Extract the (x, y) coordinate from the center of the cell holding the provided text.  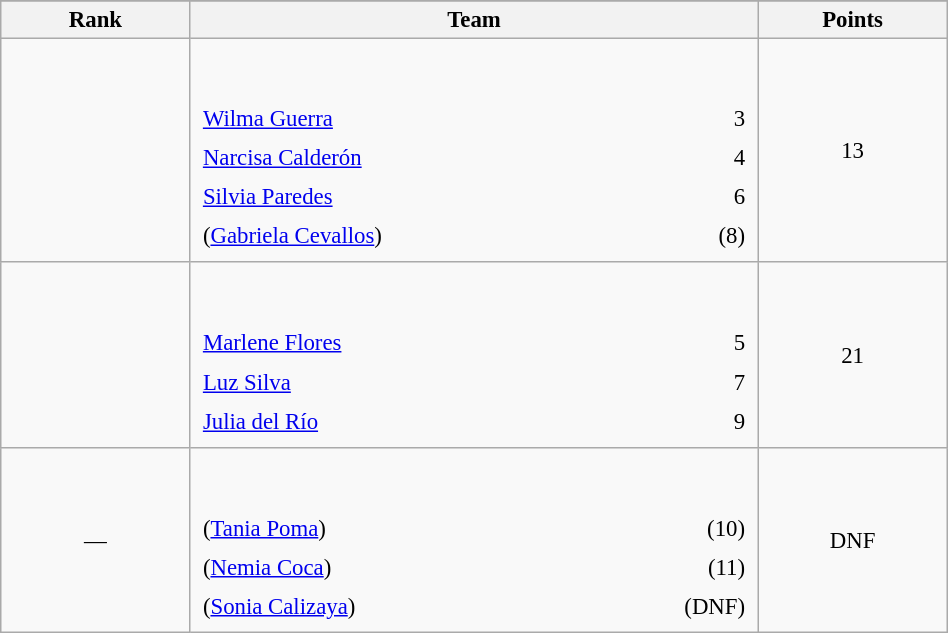
(8) (706, 236)
Wilma Guerra 3 Narcisa Calderón 4 Silvia Paredes 6 (Gabriela Cevallos) (8) (474, 151)
(DNF) (666, 606)
21 (852, 354)
4 (706, 158)
Wilma Guerra (428, 119)
DNF (852, 540)
(11) (666, 567)
Narcisa Calderón (428, 158)
6 (706, 197)
5 (716, 343)
— (96, 540)
(10) (666, 528)
Rank (96, 20)
(Sonia Calizaya) (390, 606)
Luz Silva (438, 382)
Team (474, 20)
(Tania Poma) (390, 528)
Julia del Río (438, 421)
(Gabriela Cevallos) (428, 236)
Silvia Paredes (428, 197)
7 (716, 382)
(Nemia Coca) (390, 567)
3 (706, 119)
Marlene Flores 5 Luz Silva 7 Julia del Río 9 (474, 354)
13 (852, 151)
Marlene Flores (438, 343)
Points (852, 20)
9 (716, 421)
(Tania Poma) (10) (Nemia Coca) (11) (Sonia Calizaya) (DNF) (474, 540)
